Search for the cell housing the specified text and yield its [x, y] center coordinate. 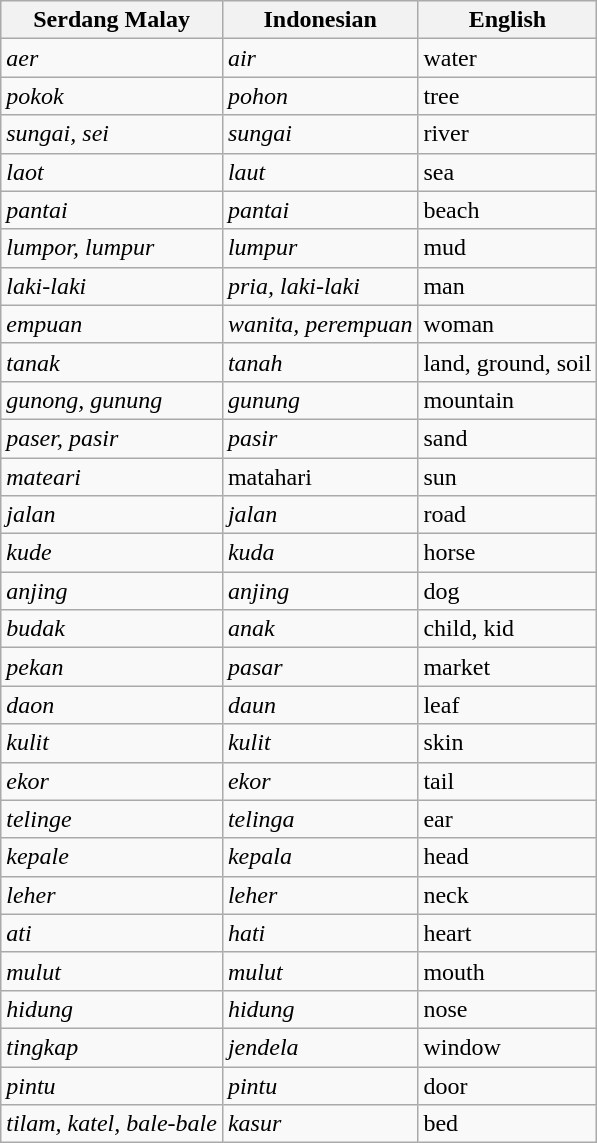
paser, pasir [112, 438]
gunong, gunung [112, 400]
sungai [320, 134]
budak [112, 629]
pohon [320, 96]
pasar [320, 667]
bed [508, 1124]
daon [112, 705]
heart [508, 933]
woman [508, 324]
mud [508, 248]
telinga [320, 819]
kepale [112, 857]
tree [508, 96]
kude [112, 553]
dog [508, 591]
horse [508, 553]
beach [508, 210]
sun [508, 477]
Indonesian [320, 20]
tail [508, 781]
window [508, 1047]
tanak [112, 362]
mouth [508, 971]
child, kid [508, 629]
water [508, 58]
telinge [112, 819]
tanah [320, 362]
road [508, 515]
pekan [112, 667]
hati [320, 933]
kepala [320, 857]
sand [508, 438]
kasur [320, 1124]
skin [508, 743]
mateari [112, 477]
aer [112, 58]
tingkap [112, 1047]
air [320, 58]
wanita, perempuan [320, 324]
pokok [112, 96]
jendela [320, 1047]
land, ground, soil [508, 362]
mountain [508, 400]
daun [320, 705]
sea [508, 172]
anak [320, 629]
gunung [320, 400]
market [508, 667]
pria, laki-laki [320, 286]
English [508, 20]
pasir [320, 438]
tilam, katel, bale-bale [112, 1124]
Serdang Malay [112, 20]
ear [508, 819]
leaf [508, 705]
nose [508, 1009]
lumpor, lumpur [112, 248]
river [508, 134]
neck [508, 895]
empuan [112, 324]
ati [112, 933]
lumpur [320, 248]
man [508, 286]
laot [112, 172]
kuda [320, 553]
laut [320, 172]
door [508, 1085]
head [508, 857]
laki-laki [112, 286]
matahari [320, 477]
sungai, sei [112, 134]
